Identify which cell holds the provided text, then report its [x, y] central coordinate. 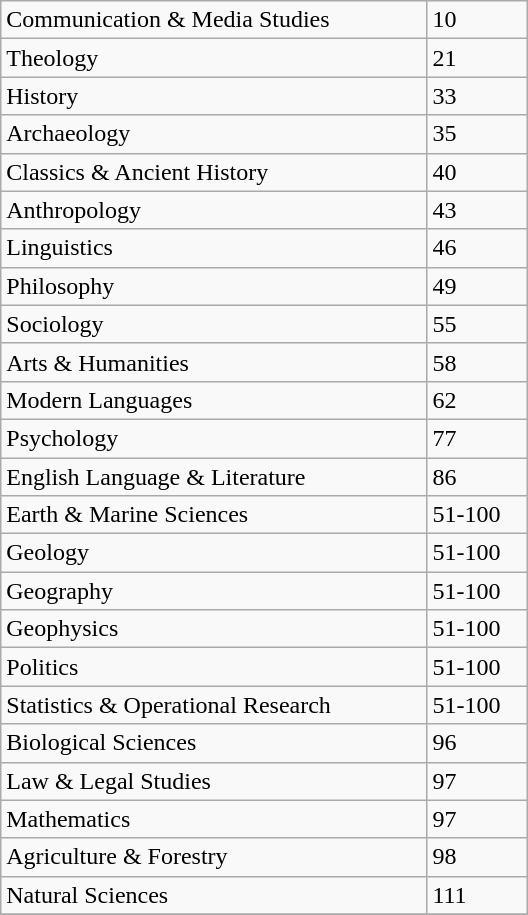
English Language & Literature [214, 477]
46 [477, 248]
Modern Languages [214, 400]
Theology [214, 58]
10 [477, 20]
58 [477, 362]
77 [477, 438]
55 [477, 324]
Law & Legal Studies [214, 781]
86 [477, 477]
49 [477, 286]
35 [477, 134]
Classics & Ancient History [214, 172]
62 [477, 400]
40 [477, 172]
33 [477, 96]
History [214, 96]
Communication & Media Studies [214, 20]
111 [477, 895]
Sociology [214, 324]
21 [477, 58]
Philosophy [214, 286]
Arts & Humanities [214, 362]
96 [477, 743]
Biological Sciences [214, 743]
98 [477, 857]
Anthropology [214, 210]
Archaeology [214, 134]
Geography [214, 591]
Linguistics [214, 248]
Earth & Marine Sciences [214, 515]
Mathematics [214, 819]
Agriculture & Forestry [214, 857]
Statistics & Operational Research [214, 705]
Geophysics [214, 629]
Psychology [214, 438]
Geology [214, 553]
Politics [214, 667]
Natural Sciences [214, 895]
43 [477, 210]
